Extract the [X, Y] coordinate from the center of the cell holding the provided text.  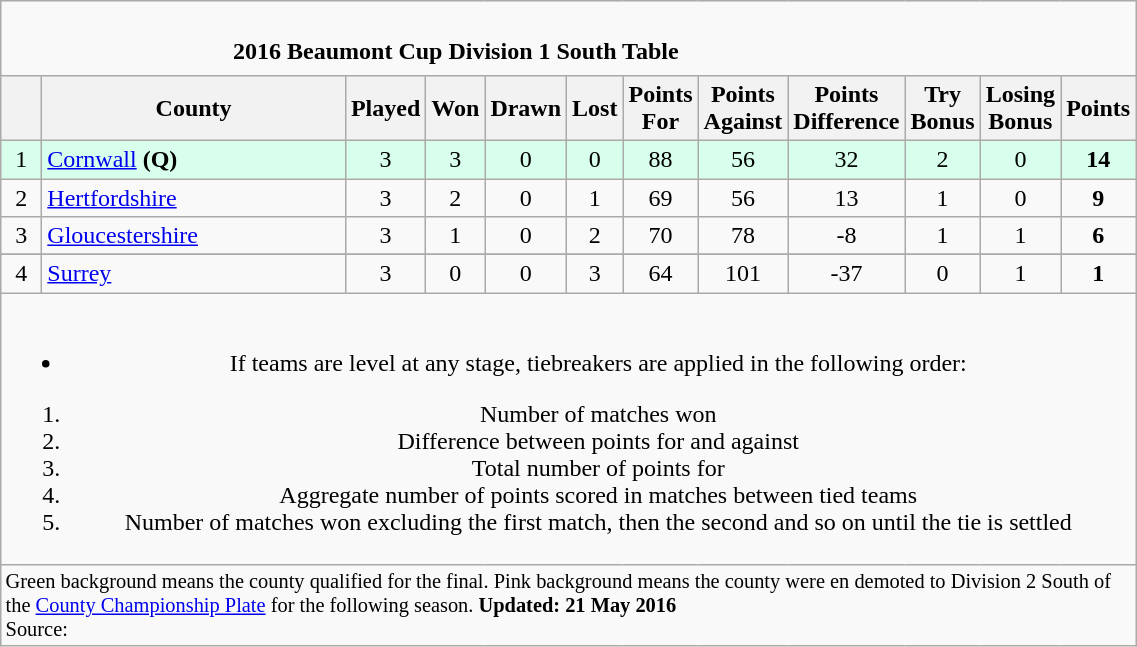
88 [660, 159]
14 [1098, 159]
Surrey [194, 274]
Drawn [526, 108]
-37 [846, 274]
Losing Bonus [1020, 108]
78 [743, 236]
Lost [595, 108]
69 [660, 197]
13 [846, 197]
Points For [660, 108]
Points [1098, 108]
Points Against [743, 108]
Points Difference [846, 108]
Try Bonus [942, 108]
64 [660, 274]
32 [846, 159]
Hertfordshire [194, 197]
101 [743, 274]
Played [385, 108]
Cornwall (Q) [194, 159]
6 [1098, 236]
County [194, 108]
9 [1098, 197]
70 [660, 236]
4 [22, 274]
Won [456, 108]
-8 [846, 236]
Gloucestershire [194, 236]
